Return (X, Y) of the center of cell containing provided text 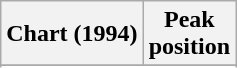
Chart (1994) (72, 34)
Peakposition (189, 34)
